Provide the (x, y) coordinate of the cell's center where the given text is located.  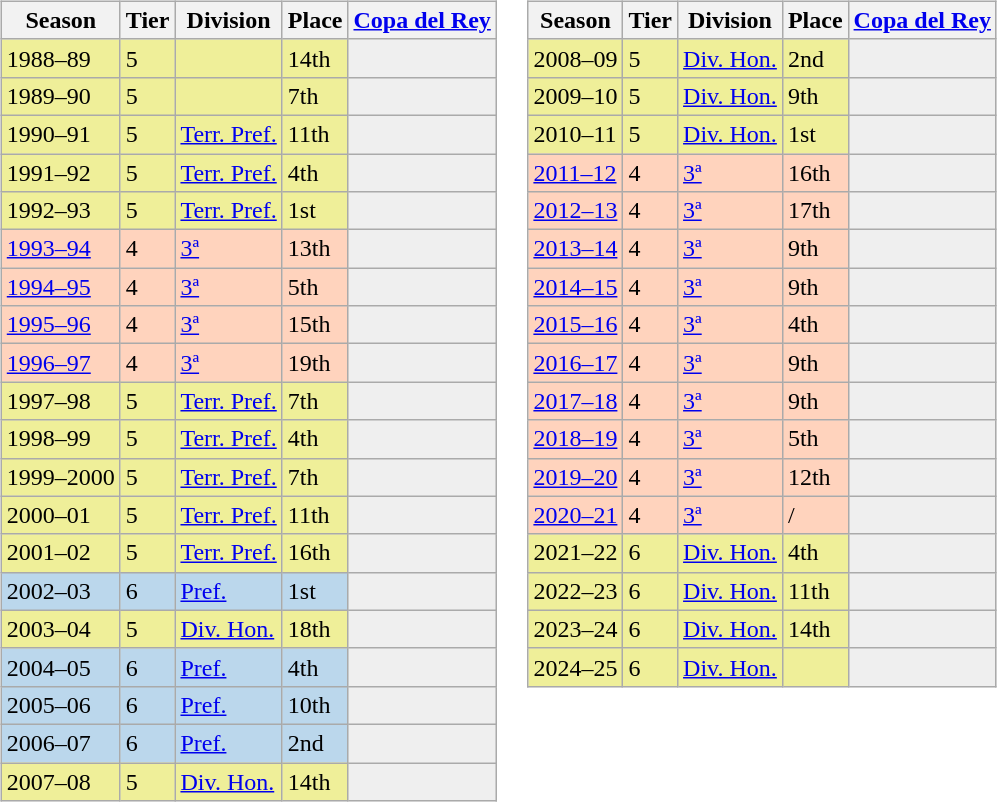
13th (315, 249)
2011–12 (576, 173)
2007–08 (60, 781)
/ (815, 515)
1988–89 (60, 58)
1990–91 (60, 134)
2024–25 (576, 667)
1994–95 (60, 287)
17th (815, 211)
19th (315, 363)
15th (315, 325)
1989–90 (60, 96)
2014–15 (576, 287)
2012–13 (576, 211)
1995–96 (60, 325)
2022–23 (576, 591)
2015–16 (576, 325)
1992–93 (60, 211)
2023–24 (576, 629)
2008–09 (576, 58)
2003–04 (60, 629)
2006–07 (60, 743)
2020–21 (576, 515)
2013–14 (576, 249)
2000–01 (60, 515)
12th (815, 477)
2001–02 (60, 553)
1999–2000 (60, 477)
2009–10 (576, 96)
1991–92 (60, 173)
2017–18 (576, 401)
1993–94 (60, 249)
10th (315, 705)
2004–05 (60, 667)
2021–22 (576, 553)
2005–06 (60, 705)
2019–20 (576, 477)
2016–17 (576, 363)
1997–98 (60, 401)
1996–97 (60, 363)
2010–11 (576, 134)
1998–99 (60, 439)
2002–03 (60, 591)
18th (315, 629)
2018–19 (576, 439)
